Identify which cell holds the provided text, then report its (X, Y) central coordinate. 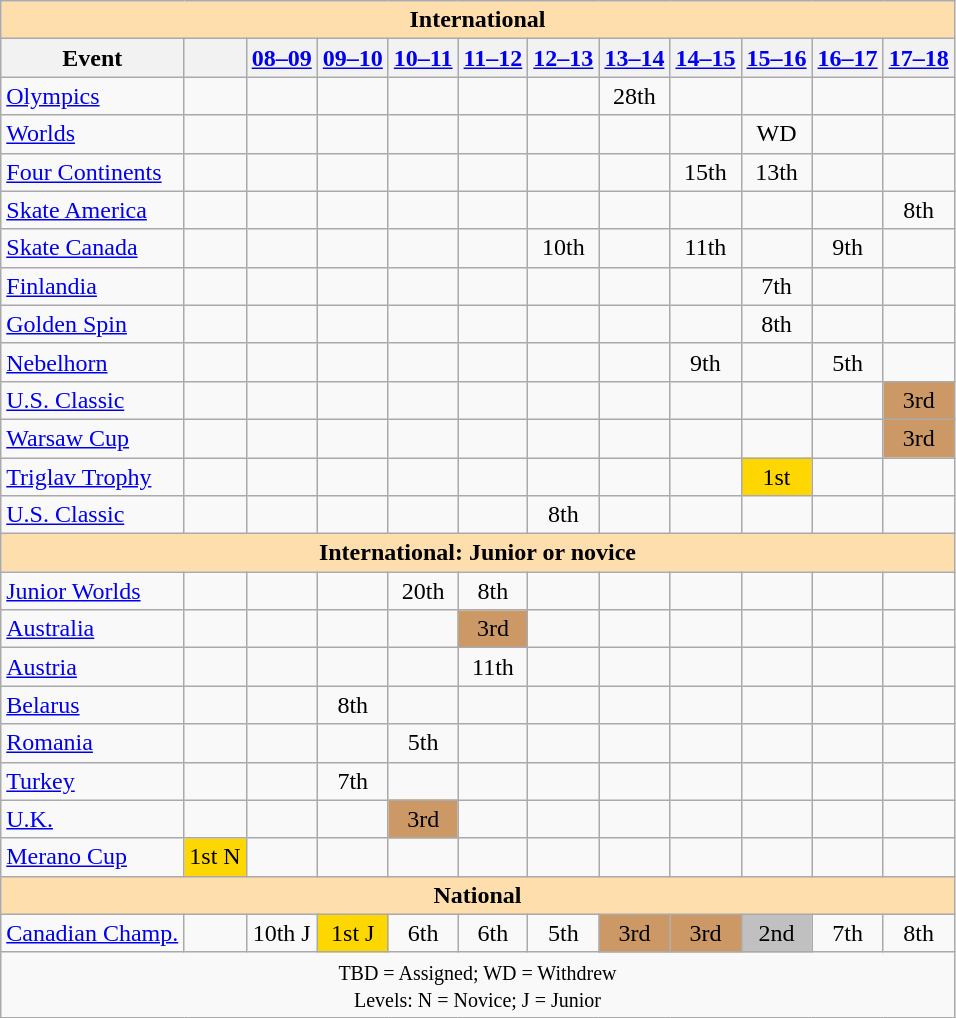
International: Junior or novice (478, 553)
Turkey (92, 781)
15–16 (776, 58)
WD (776, 134)
Austria (92, 667)
Romania (92, 743)
11–12 (493, 58)
Merano Cup (92, 857)
10th J (282, 933)
16–17 (848, 58)
National (478, 895)
2nd (776, 933)
Belarus (92, 705)
International (478, 20)
14–15 (706, 58)
Skate America (92, 210)
U.K. (92, 819)
13th (776, 172)
Warsaw Cup (92, 438)
Skate Canada (92, 248)
1st J (352, 933)
Four Continents (92, 172)
09–10 (352, 58)
20th (423, 591)
1st N (215, 857)
Australia (92, 629)
08–09 (282, 58)
Junior Worlds (92, 591)
13–14 (634, 58)
1st (776, 477)
15th (706, 172)
Event (92, 58)
Finlandia (92, 286)
Olympics (92, 96)
17–18 (918, 58)
Worlds (92, 134)
Golden Spin (92, 324)
12–13 (564, 58)
10th (564, 248)
TBD = Assigned; WD = Withdrew Levels: N = Novice; J = Junior (478, 984)
Canadian Champ. (92, 933)
28th (634, 96)
Triglav Trophy (92, 477)
10–11 (423, 58)
Nebelhorn (92, 362)
